Return [x, y] of the center of cell containing provided text 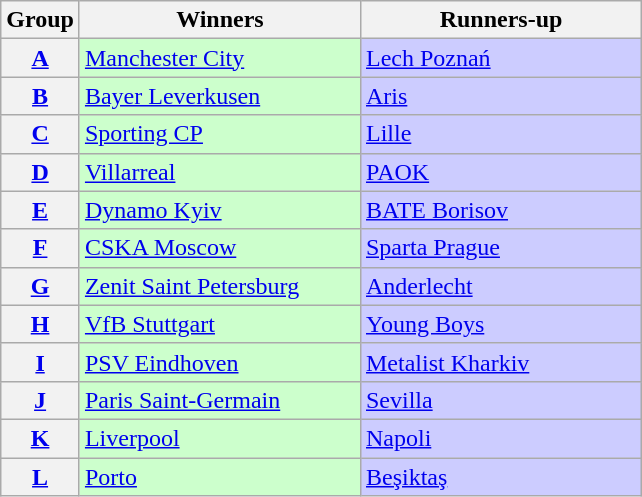
PSV Eindhoven [220, 362]
CSKA Moscow [220, 248]
Aris [500, 96]
C [40, 134]
Paris Saint-Germain [220, 400]
I [40, 362]
Liverpool [220, 438]
Sevilla [500, 400]
Napoli [500, 438]
F [40, 248]
J [40, 400]
Beşiktaş [500, 477]
H [40, 324]
VfB Stuttgart [220, 324]
BATE Borisov [500, 210]
Villarreal [220, 172]
K [40, 438]
Group [40, 20]
Zenit Saint Petersburg [220, 286]
Bayer Leverkusen [220, 96]
Runners-up [500, 20]
Sparta Prague [500, 248]
L [40, 477]
Anderlecht [500, 286]
A [40, 58]
Winners [220, 20]
Porto [220, 477]
Lech Poznań [500, 58]
Young Boys [500, 324]
Dynamo Kyiv [220, 210]
D [40, 172]
B [40, 96]
G [40, 286]
Metalist Kharkiv [500, 362]
Sporting CP [220, 134]
Lille [500, 134]
E [40, 210]
PAOK [500, 172]
Manchester City [220, 58]
